Locate the cell with the specified text and output its (X, Y) center coordinate. 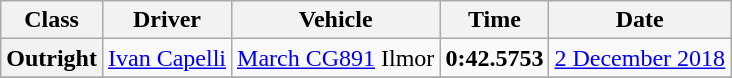
Class (52, 20)
Outright (52, 58)
Date (640, 20)
Time (494, 20)
0:42.5753 (494, 58)
Driver (166, 20)
2 December 2018 (640, 58)
Ivan Capelli (166, 58)
March CG891 Ilmor (336, 58)
Vehicle (336, 20)
